Search for the cell housing the specified text and yield its (X, Y) center coordinate. 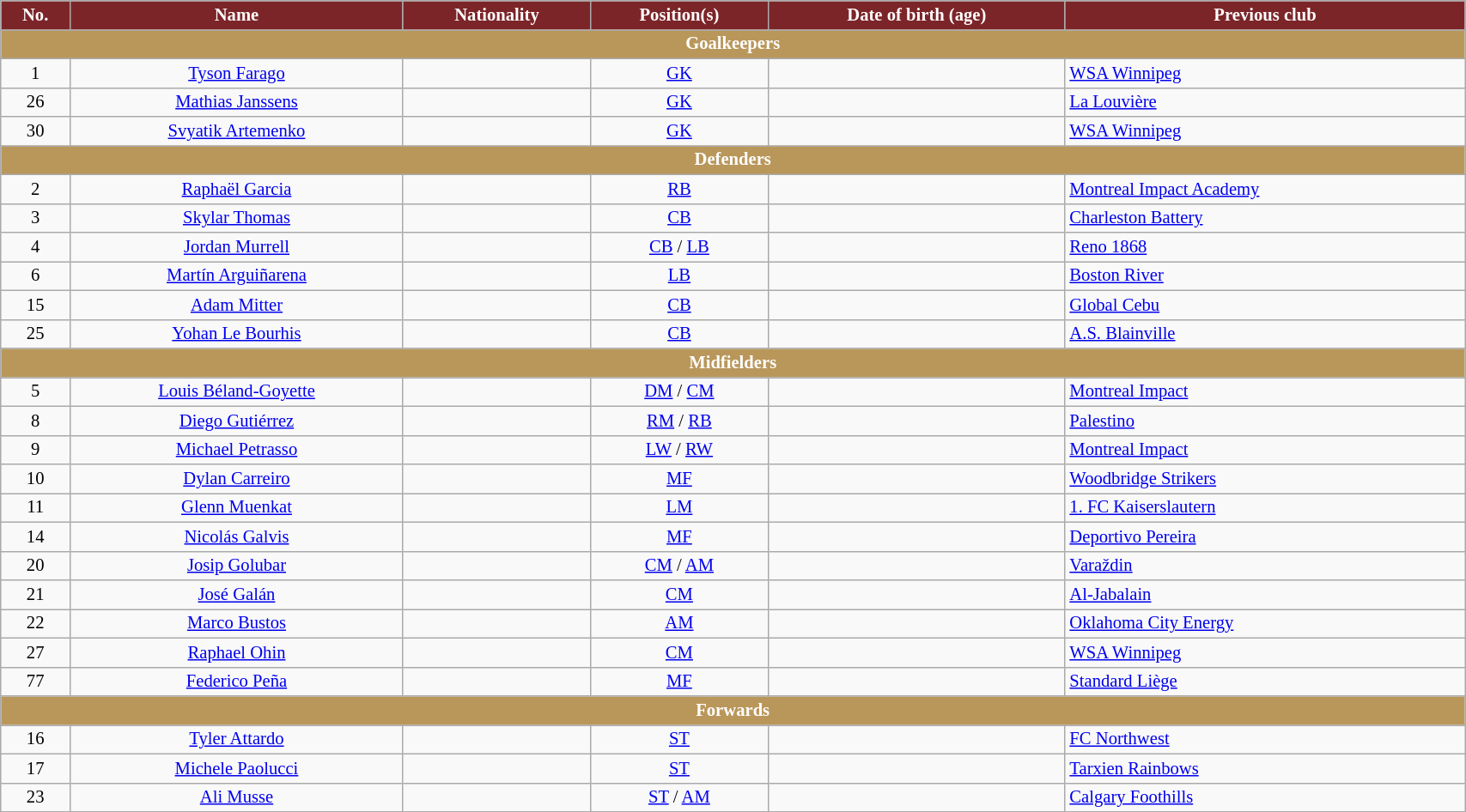
Josip Golubar (237, 566)
RM / RB (680, 421)
Reno 1868 (1264, 246)
ST / AM (680, 797)
Oklahoma City Energy (1264, 623)
23 (36, 797)
Montreal Impact Academy (1264, 189)
Tyson Farago (237, 73)
Raphael Ohin (237, 652)
Forwards (733, 710)
Position(s) (680, 15)
16 (36, 739)
CM / AM (680, 566)
LM (680, 507)
2 (36, 189)
DM / CM (680, 391)
Standard Liège (1264, 682)
Global Cebu (1264, 305)
Glenn Muenkat (237, 507)
Midfielders (733, 363)
Charleston Battery (1264, 218)
Adam Mitter (237, 305)
1 (36, 73)
30 (36, 131)
Mathias Janssens (237, 102)
Name (237, 15)
La Louvière (1264, 102)
Previous club (1264, 15)
Al-Jabalain (1264, 595)
10 (36, 478)
Diego Gutiérrez (237, 421)
CB / LB (680, 246)
Svyatik Artemenko (237, 131)
77 (36, 682)
14 (36, 536)
Yohan Le Bourhis (237, 334)
Deportivo Pereira (1264, 536)
5 (36, 391)
Raphaël Garcia (237, 189)
LW / RW (680, 450)
Michael Petrasso (237, 450)
17 (36, 768)
1. FC Kaiserslautern (1264, 507)
Nicolás Galvis (237, 536)
4 (36, 246)
20 (36, 566)
Skylar Thomas (237, 218)
Dylan Carreiro (237, 478)
Nationality (496, 15)
Federico Peña (237, 682)
Ali Musse (237, 797)
Martín Arguiñarena (237, 276)
6 (36, 276)
Varaždin (1264, 566)
Calgary Foothills (1264, 797)
25 (36, 334)
No. (36, 15)
Michele Paolucci (237, 768)
RB (680, 189)
LB (680, 276)
3 (36, 218)
15 (36, 305)
Date of birth (age) (916, 15)
Louis Béland-Goyette (237, 391)
8 (36, 421)
AM (680, 623)
Jordan Murrell (237, 246)
FC Northwest (1264, 739)
Palestino (1264, 421)
Boston River (1264, 276)
Marco Bustos (237, 623)
Tarxien Rainbows (1264, 768)
22 (36, 623)
Tyler Attardo (237, 739)
11 (36, 507)
27 (36, 652)
Goalkeepers (733, 44)
A.S. Blainville (1264, 334)
Woodbridge Strikers (1264, 478)
9 (36, 450)
26 (36, 102)
José Galán (237, 595)
21 (36, 595)
Defenders (733, 160)
